Find where the given text appears and provide that cell's center as [x, y] coordinate. 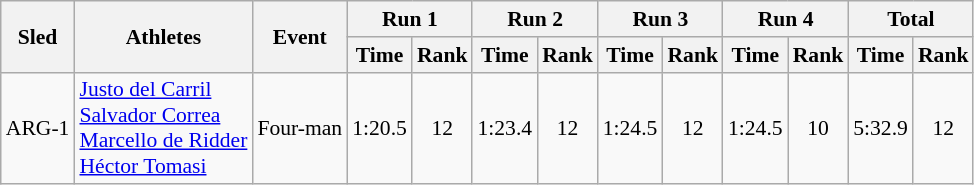
ARG-1 [38, 128]
1:20.5 [380, 128]
Run 3 [660, 19]
10 [818, 128]
Four-man [300, 128]
1:23.4 [504, 128]
Total [910, 19]
Event [300, 36]
Run 1 [410, 19]
Run 4 [786, 19]
Justo del CarrilSalvador CorreaMarcello de RidderHéctor Tomasi [163, 128]
Sled [38, 36]
Athletes [163, 36]
Run 2 [534, 19]
5:32.9 [880, 128]
